Search for the cell housing the specified text and yield its (x, y) center coordinate. 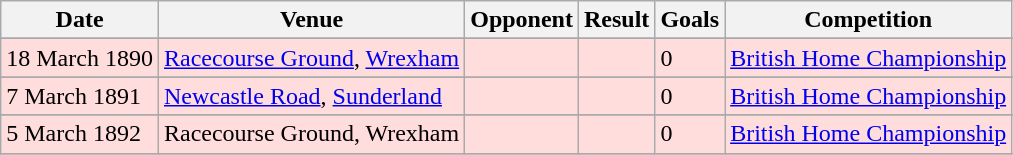
Venue (311, 20)
Opponent (522, 20)
5 March 1892 (80, 134)
Result (616, 20)
Newcastle Road, Sunderland (311, 96)
Goals (690, 20)
18 March 1890 (80, 58)
Competition (868, 20)
Date (80, 20)
7 March 1891 (80, 96)
